Return [X, Y] of the center of cell containing provided text 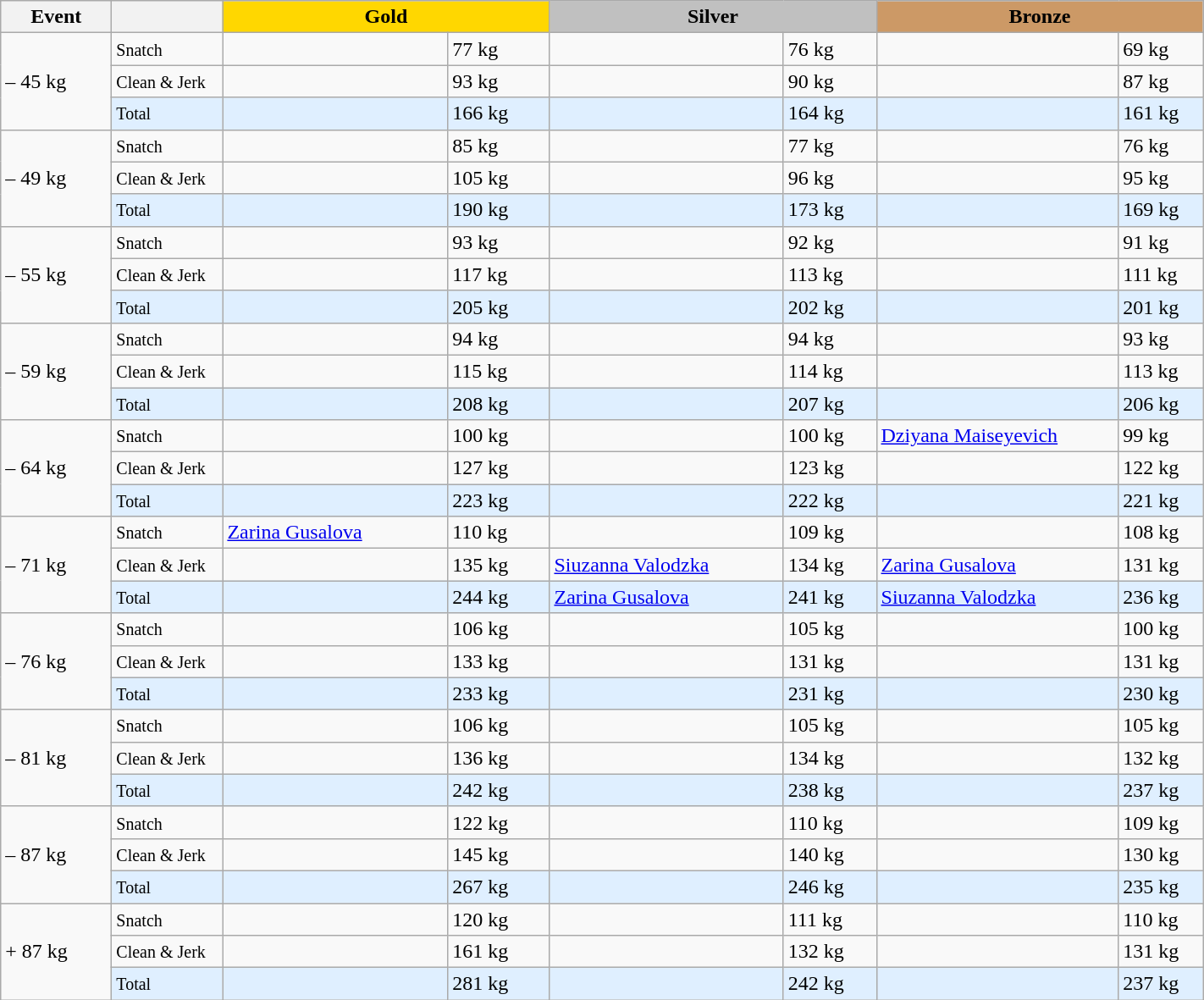
140 kg [830, 854]
96 kg [830, 178]
– 81 kg [56, 758]
120 kg [499, 919]
173 kg [830, 210]
– 76 kg [56, 661]
Silver [713, 17]
136 kg [499, 758]
Event [56, 17]
95 kg [1161, 178]
246 kg [830, 887]
223 kg [499, 500]
233 kg [499, 693]
Bronze [1040, 17]
Dziyana Maiseyevich [997, 436]
– 55 kg [56, 274]
207 kg [830, 404]
90 kg [830, 81]
206 kg [1161, 404]
117 kg [499, 274]
231 kg [830, 693]
+ 87 kg [56, 951]
221 kg [1161, 500]
133 kg [499, 661]
92 kg [830, 242]
130 kg [1161, 854]
– 87 kg [56, 854]
230 kg [1161, 693]
99 kg [1161, 436]
123 kg [830, 468]
Gold [386, 17]
267 kg [499, 887]
235 kg [1161, 887]
– 49 kg [56, 178]
– 71 kg [56, 565]
208 kg [499, 404]
87 kg [1161, 81]
164 kg [830, 113]
241 kg [830, 597]
– 45 kg [56, 81]
114 kg [830, 371]
169 kg [1161, 210]
69 kg [1161, 49]
281 kg [499, 984]
202 kg [830, 307]
166 kg [499, 113]
244 kg [499, 597]
– 64 kg [56, 468]
238 kg [830, 790]
115 kg [499, 371]
205 kg [499, 307]
145 kg [499, 854]
222 kg [830, 500]
85 kg [499, 146]
201 kg [1161, 307]
236 kg [1161, 597]
127 kg [499, 468]
91 kg [1161, 242]
190 kg [499, 210]
135 kg [499, 565]
– 59 kg [56, 371]
108 kg [1161, 533]
